Extract the (X, Y) coordinate from the center of the cell holding the provided text.  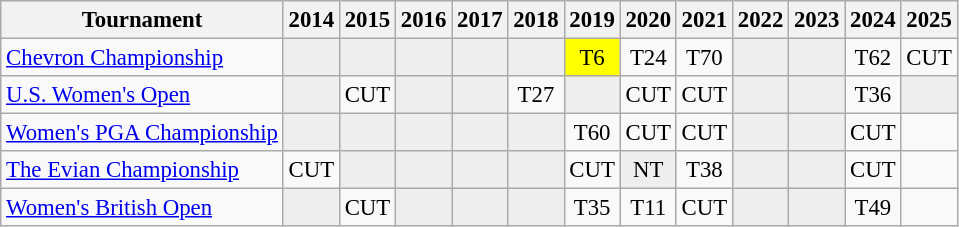
2017 (480, 20)
2015 (367, 20)
The Evian Championship (142, 170)
2016 (424, 20)
2018 (536, 20)
T38 (704, 170)
NT (648, 170)
T62 (873, 58)
2020 (648, 20)
Tournament (142, 20)
Women's British Open (142, 208)
T49 (873, 208)
2023 (817, 20)
Chevron Championship (142, 58)
T27 (536, 95)
T11 (648, 208)
2024 (873, 20)
2021 (704, 20)
2019 (592, 20)
T35 (592, 208)
2022 (760, 20)
2014 (311, 20)
T6 (592, 58)
T24 (648, 58)
U.S. Women's Open (142, 95)
2025 (929, 20)
T70 (704, 58)
Women's PGA Championship (142, 133)
T36 (873, 95)
T60 (592, 133)
